Find where the given text appears and provide that cell's center as [X, Y] coordinate. 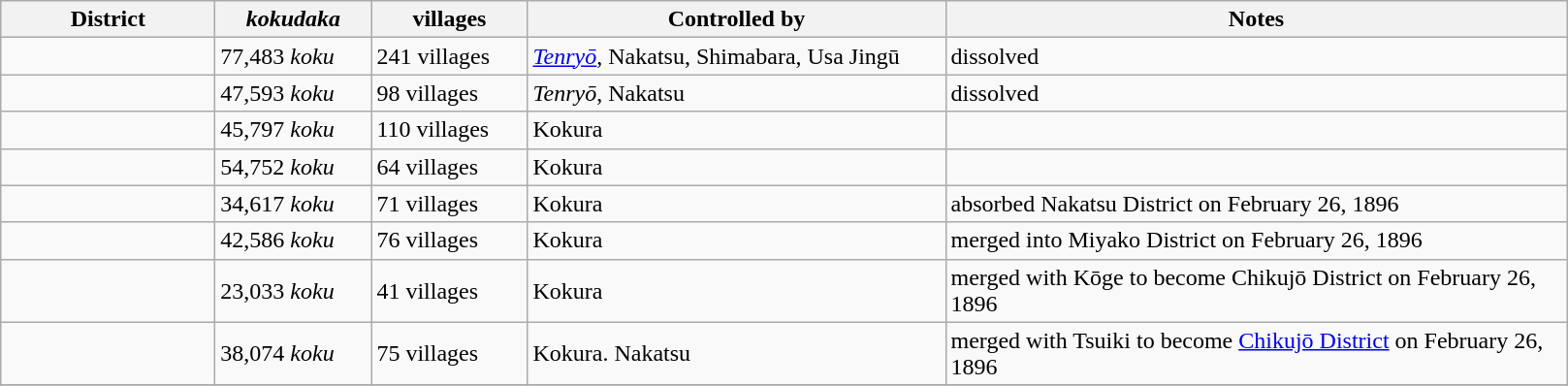
76 villages [450, 241]
42,586 koku [293, 241]
77,483 koku [293, 56]
merged with Kōge to become Chikujō District on February 26, 1896 [1257, 291]
110 villages [450, 130]
45,797 koku [293, 130]
71 villages [450, 204]
75 villages [450, 353]
23,033 koku [293, 291]
38,074 koku [293, 353]
47,593 koku [293, 93]
merged into Miyako District on February 26, 1896 [1257, 241]
absorbed Nakatsu District on February 26, 1896 [1257, 204]
Controlled by [737, 19]
54,752 koku [293, 167]
villages [450, 19]
98 villages [450, 93]
241 villages [450, 56]
kokudaka [293, 19]
Tenryō, Nakatsu [737, 93]
Tenryō, Nakatsu, Shimabara, Usa Jingū [737, 56]
34,617 koku [293, 204]
merged with Tsuiki to become Chikujō District on February 26, 1896 [1257, 353]
Notes [1257, 19]
41 villages [450, 291]
64 villages [450, 167]
District [109, 19]
Kokura. Nakatsu [737, 353]
